Extract the [X, Y] coordinate from the center of the cell holding the provided text.  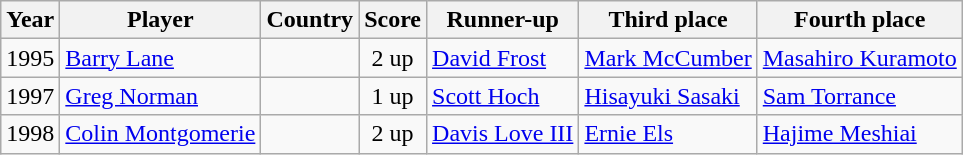
Mark McCumber [668, 58]
Scott Hoch [503, 96]
Score [393, 20]
1997 [30, 96]
1995 [30, 58]
Ernie Els [668, 134]
Greg Norman [160, 96]
Year [30, 20]
Colin Montgomerie [160, 134]
Country [310, 20]
Third place [668, 20]
Davis Love III [503, 134]
Hajime Meshiai [860, 134]
Runner-up [503, 20]
Sam Torrance [860, 96]
David Frost [503, 58]
Fourth place [860, 20]
Masahiro Kuramoto [860, 58]
Hisayuki Sasaki [668, 96]
1 up [393, 96]
Barry Lane [160, 58]
Player [160, 20]
1998 [30, 134]
